From the cell containing the given text, extract its center point as [x, y] coordinate. 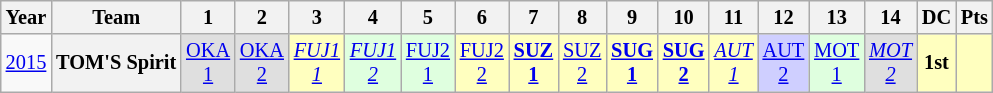
SUG1 [632, 63]
2015 [26, 63]
12 [784, 17]
1st [936, 63]
FUJ11 [317, 63]
FUJ12 [373, 63]
SUG2 [684, 63]
Team [116, 17]
9 [632, 17]
7 [534, 17]
5 [428, 17]
11 [733, 17]
3 [317, 17]
14 [890, 17]
2 [262, 17]
SUZ1 [534, 63]
FUJ21 [428, 63]
Pts [974, 17]
Year [26, 17]
OKA2 [262, 63]
1 [208, 17]
SUZ2 [582, 63]
MOT1 [836, 63]
4 [373, 17]
TOM'S Spirit [116, 63]
OKA1 [208, 63]
6 [482, 17]
13 [836, 17]
8 [582, 17]
FUJ22 [482, 63]
AUT2 [784, 63]
MOT2 [890, 63]
AUT1 [733, 63]
10 [684, 17]
DC [936, 17]
